Detect which cell encompasses the target text, then output its [x, y] center coordinate. 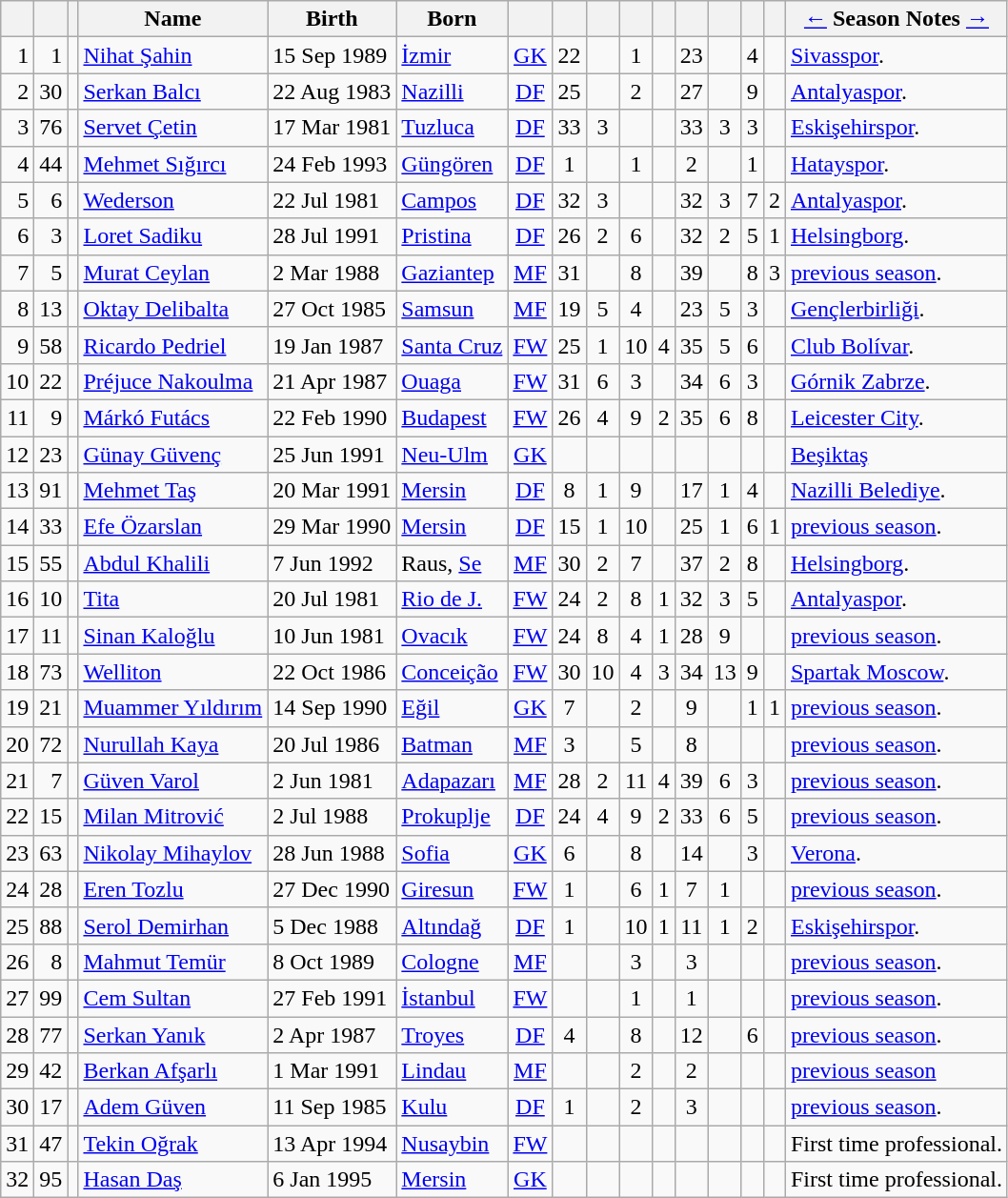
63 [51, 853]
Mahmut Temür [173, 962]
91 [51, 491]
77 [51, 1034]
Verona. [896, 853]
22 Jul 1981 [332, 200]
47 [51, 1144]
Servet Çetin [173, 128]
73 [51, 672]
Budapest [452, 417]
29 Mar 1990 [332, 527]
76 [51, 128]
Ovacık [452, 636]
Altındağ [452, 925]
22 Feb 1990 [332, 417]
Serol Demirhan [173, 925]
Serkan Yanık [173, 1034]
Samsun [452, 309]
14 Sep 1990 [332, 708]
Muammer Yıldırım [173, 708]
Birth [332, 19]
Sivasspor. [896, 55]
1 Mar 1991 [332, 1071]
İstanbul [452, 998]
95 [51, 1180]
19 Jan 1987 [332, 345]
Márkó Futács [173, 417]
Milan Mitrović [173, 817]
44 [51, 164]
Ricardo Pedriel [173, 345]
28 Jul 1991 [332, 236]
Gençlerbirliği. [896, 309]
8 Oct 1989 [332, 962]
27 Feb 1991 [332, 998]
20 [17, 744]
Abdul Khalili [173, 563]
Adem Güven [173, 1107]
25 Jun 1991 [332, 455]
2 Mar 1988 [332, 273]
22 Aug 1983 [332, 91]
42 [51, 1071]
Oktay Delibalta [173, 309]
Leicester City. [896, 417]
Prokuplje [452, 817]
Nurullah Kaya [173, 744]
17 Mar 1981 [332, 128]
Güngören [452, 164]
6 Jan 1995 [332, 1180]
13 Apr 1994 [332, 1144]
Nihat Şahin [173, 55]
Giresun [452, 889]
20 Jul 1981 [332, 599]
Raus, Se [452, 563]
Rio de J. [452, 599]
20 Mar 1991 [332, 491]
18 [17, 672]
99 [51, 998]
Adapazarı [452, 781]
Sofia [452, 853]
Spartak Moscow. [896, 672]
7 Jun 1992 [332, 563]
Kulu [452, 1107]
Günay Güvenç [173, 455]
11 Sep 1985 [332, 1107]
Ouaga [452, 381]
Mehmet Sığırcı [173, 164]
Beşiktaş [896, 455]
5 Dec 1988 [332, 925]
Serkan Balcı [173, 91]
Güven Varol [173, 781]
Lindau [452, 1071]
Préjuce Nakoulma [173, 381]
Pristina [452, 236]
22 Oct 1986 [332, 672]
58 [51, 345]
Nusaybin [452, 1144]
Loret Sadiku [173, 236]
previous season [896, 1071]
15 Sep 1989 [332, 55]
Hasan Daş [173, 1180]
Batman [452, 744]
10 Jun 1981 [332, 636]
Gaziantep [452, 273]
Eğil [452, 708]
Santa Cruz [452, 345]
20 Jul 1986 [332, 744]
37 [692, 563]
24 Feb 1993 [332, 164]
Name [173, 19]
← Season Notes → [896, 19]
27 Dec 1990 [332, 889]
Nazilli [452, 91]
27 Oct 1985 [332, 309]
Cem Sultan [173, 998]
Conceição [452, 672]
Górnik Zabrze. [896, 381]
Campos [452, 200]
Efe Özarslan [173, 527]
21 Apr 1987 [332, 381]
Sinan Kaloğlu [173, 636]
72 [51, 744]
2 Apr 1987 [332, 1034]
Tekin Oğrak [173, 1144]
İzmir [452, 55]
Cologne [452, 962]
Troyes [452, 1034]
16 [17, 599]
Hatayspor. [896, 164]
Tita [173, 599]
Neu-Ulm [452, 455]
Club Bolívar. [896, 345]
Born [452, 19]
Murat Ceylan [173, 273]
Wederson [173, 200]
29 [17, 1071]
Eren Tozlu [173, 889]
Tuzluca [452, 128]
28 Jun 1988 [332, 853]
Berkan Afşarlı [173, 1071]
2 Jun 1981 [332, 781]
88 [51, 925]
Mehmet Taş [173, 491]
Nikolay Mihaylov [173, 853]
Nazilli Belediye. [896, 491]
Welliton [173, 672]
55 [51, 563]
2 Jul 1988 [332, 817]
